Output the [X, Y] coordinate of the center of the cell containing the given text.  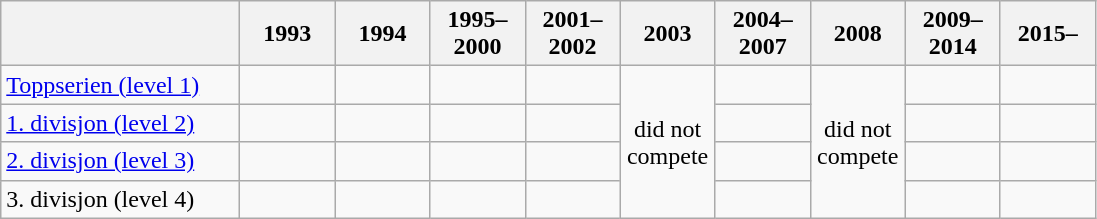
1993 [288, 34]
2015– [1048, 34]
2. divisjon (level 3) [120, 161]
2003 [668, 34]
Toppserien (level 1) [120, 85]
1994 [382, 34]
3. divisjon (level 4) [120, 199]
2004–2007 [762, 34]
2001–2002 [572, 34]
1. divisjon (level 2) [120, 123]
2009–2014 [952, 34]
2008 [858, 34]
1995–2000 [478, 34]
